Scan for the cell matching the given text and deliver its (X, Y) coordinate at center. 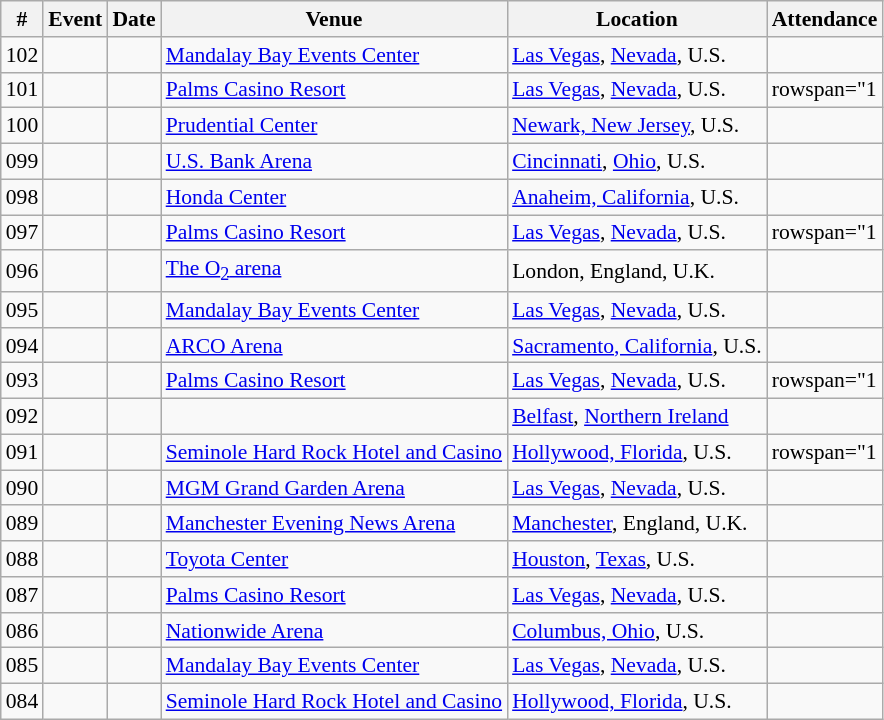
Columbus, Ohio, U.S. (637, 631)
The O2 arena (334, 272)
Toyota Center (334, 559)
Cincinnati, Ohio, U.S. (637, 162)
Nationwide Arena (334, 631)
Prudential Center (334, 126)
Sacramento, California, U.S. (637, 346)
Manchester Evening News Arena (334, 524)
085 (22, 666)
100 (22, 126)
Location (637, 19)
# (22, 19)
Venue (334, 19)
Anaheim, California, U.S. (637, 197)
MGM Grand Garden Arena (334, 488)
091 (22, 452)
089 (22, 524)
095 (22, 310)
Honda Center (334, 197)
Manchester, England, U.K. (637, 524)
096 (22, 272)
099 (22, 162)
092 (22, 417)
084 (22, 702)
097 (22, 233)
093 (22, 381)
Newark, New Jersey, U.S. (637, 126)
101 (22, 90)
Date (134, 19)
Houston, Texas, U.S. (637, 559)
ARCO Arena (334, 346)
Attendance (825, 19)
094 (22, 346)
Belfast, Northern Ireland (637, 417)
088 (22, 559)
U.S. Bank Arena (334, 162)
London, England, U.K. (637, 272)
102 (22, 55)
086 (22, 631)
090 (22, 488)
Event (75, 19)
098 (22, 197)
087 (22, 595)
